Find where the given text appears and provide that cell's center as (X, Y) coordinate. 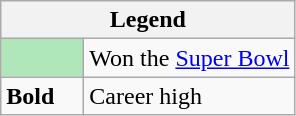
Bold (42, 96)
Won the Super Bowl (190, 58)
Legend (148, 20)
Career high (190, 96)
